For the text-containing cell, return its midpoint in (x, y) coordinate format. 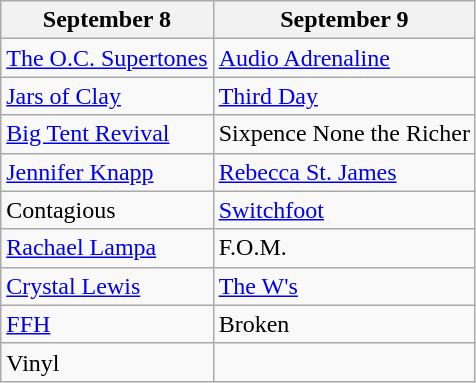
Switchfoot (344, 210)
Contagious (107, 210)
Rachael Lampa (107, 248)
September 9 (344, 20)
Rebecca St. James (344, 172)
Crystal Lewis (107, 286)
FFH (107, 324)
F.O.M. (344, 248)
Sixpence None the Richer (344, 134)
Jennifer Knapp (107, 172)
Third Day (344, 96)
Vinyl (107, 362)
The O.C. Supertones (107, 58)
Broken (344, 324)
September 8 (107, 20)
Big Tent Revival (107, 134)
The W's (344, 286)
Audio Adrenaline (344, 58)
Jars of Clay (107, 96)
